Find where the given text appears and provide that cell's center as [X, Y] coordinate. 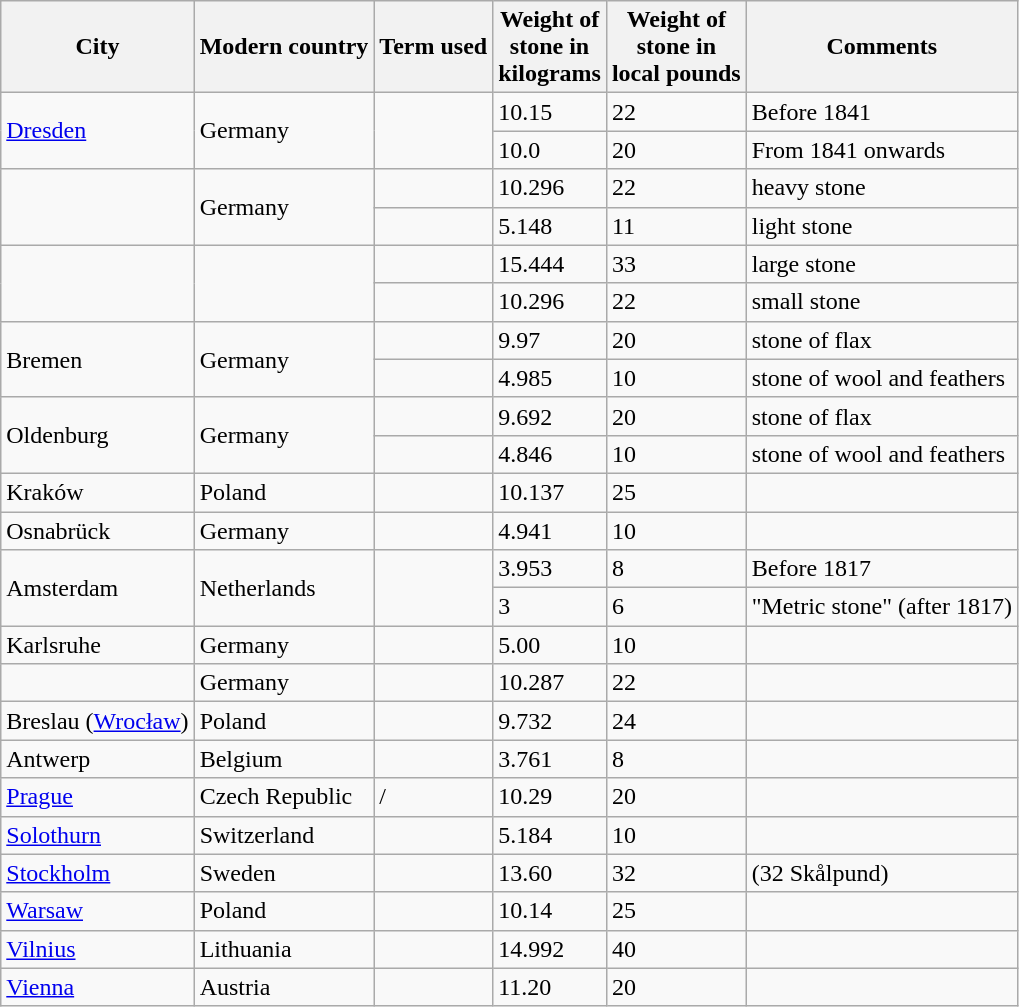
Kraków [98, 492]
Austria [284, 987]
Before 1817 [882, 569]
5.184 [550, 835]
(32 Skålpund) [882, 873]
Lithuania [284, 949]
light stone [882, 226]
large stone [882, 264]
Vienna [98, 987]
Osnabrück [98, 531]
4.985 [550, 378]
City [98, 47]
heavy stone [882, 188]
Belgium [284, 759]
9.692 [550, 416]
From 1841 onwards [882, 150]
10.137 [550, 492]
small stone [882, 302]
Karlsruhe [98, 645]
10.14 [550, 911]
3.953 [550, 569]
4.941 [550, 531]
Modern country [284, 47]
10.15 [550, 112]
/ [434, 797]
11.20 [550, 987]
Switzerland [284, 835]
9.732 [550, 721]
Sweden [284, 873]
Solothurn [98, 835]
Warsaw [98, 911]
Breslau (Wrocław) [98, 721]
9.97 [550, 340]
Amsterdam [98, 588]
Antwerp [98, 759]
Dresden [98, 131]
Comments [882, 47]
24 [676, 721]
Weight ofstone inkilograms [550, 47]
14.992 [550, 949]
11 [676, 226]
32 [676, 873]
Term used [434, 47]
4.846 [550, 454]
5.00 [550, 645]
Oldenburg [98, 435]
Vilnius [98, 949]
Netherlands [284, 588]
Weight ofstone inlocal pounds [676, 47]
3.761 [550, 759]
Before 1841 [882, 112]
40 [676, 949]
3 [550, 607]
13.60 [550, 873]
10.29 [550, 797]
6 [676, 607]
Prague [98, 797]
5.148 [550, 226]
10.0 [550, 150]
33 [676, 264]
Stockholm [98, 873]
10.287 [550, 683]
Czech Republic [284, 797]
"Metric stone" (after 1817) [882, 607]
15.444 [550, 264]
Bremen [98, 359]
